Provide the (x, y) coordinate of the cell's center where the given text is located.  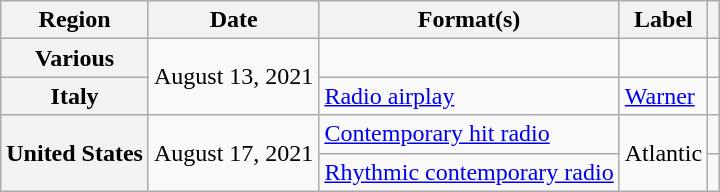
Radio airplay (469, 96)
Various (75, 58)
Label (663, 20)
Region (75, 20)
Warner (663, 96)
August 17, 2021 (233, 153)
United States (75, 153)
Italy (75, 96)
Date (233, 20)
Atlantic (663, 153)
Rhythmic contemporary radio (469, 172)
Contemporary hit radio (469, 134)
Format(s) (469, 20)
August 13, 2021 (233, 77)
